Find where the given text appears and provide that cell's center as [x, y] coordinate. 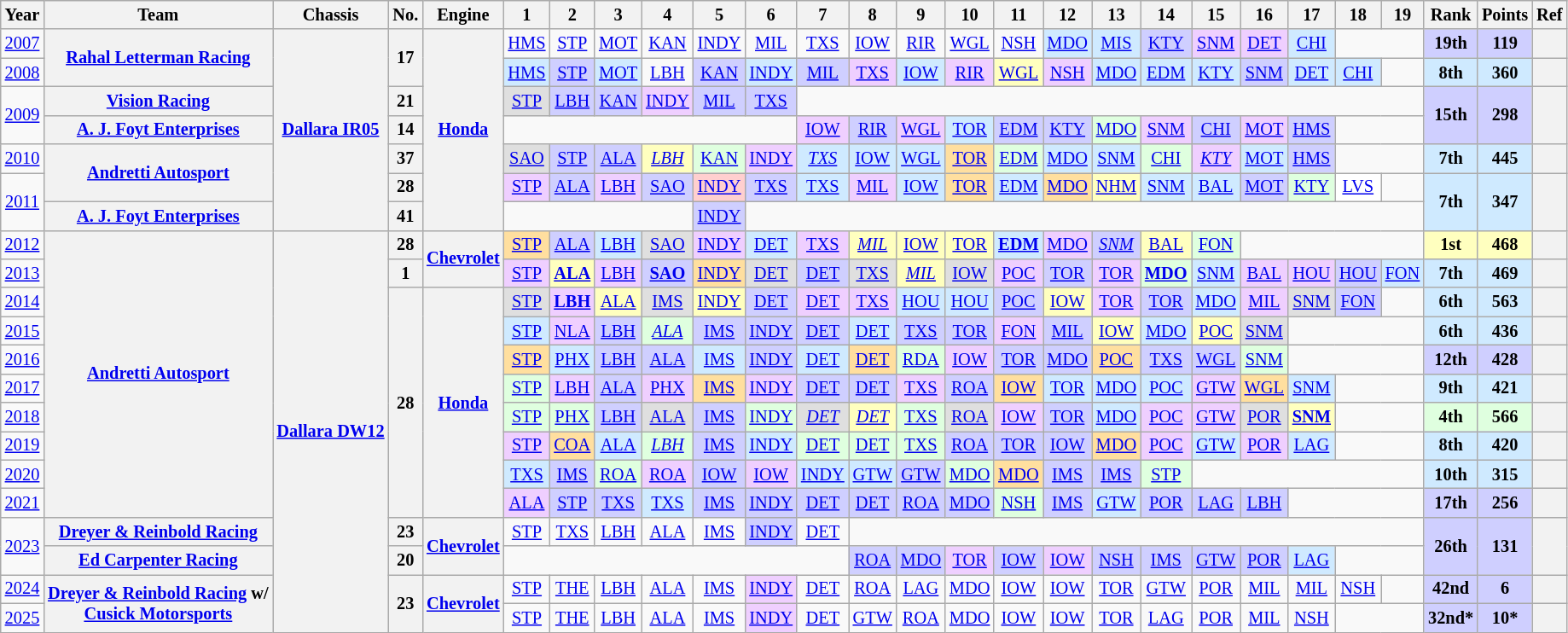
Ref [1549, 15]
4th [1450, 417]
10* [1505, 618]
NLA [572, 331]
421 [1505, 388]
3 [618, 15]
420 [1505, 445]
Dallara IR05 [331, 130]
RDA [921, 359]
2020 [22, 474]
4 [667, 15]
360 [1505, 73]
445 [1505, 159]
10 [969, 15]
2017 [22, 388]
468 [1505, 245]
Ed Carpenter Racing [158, 560]
16 [1264, 15]
Year [22, 15]
2009 [22, 114]
Vision Racing [158, 101]
8 [873, 15]
No. [405, 15]
2023 [22, 546]
19th [1450, 44]
315 [1505, 474]
9 [921, 15]
Dreyer & Reinbold Racing [158, 531]
2018 [22, 417]
347 [1505, 201]
Dallara DW12 [331, 432]
10th [1450, 474]
428 [1505, 359]
COA [572, 445]
12th [1450, 359]
26th [1450, 546]
42nd [1450, 589]
21 [405, 101]
2010 [22, 159]
Rahal Letterman Racing [158, 58]
20 [405, 560]
469 [1505, 273]
19 [1402, 15]
2011 [22, 201]
11 [1019, 15]
119 [1505, 44]
15th [1450, 114]
37 [405, 159]
436 [1505, 331]
2013 [22, 273]
32nd* [1450, 618]
256 [1505, 502]
12 [1066, 15]
LVS [1358, 187]
2014 [22, 302]
2019 [22, 445]
131 [1505, 546]
41 [405, 216]
2007 [22, 44]
2012 [22, 245]
17th [1450, 502]
Dreyer & Reinbold Racing w/ Cusick Motorsports [158, 602]
15 [1217, 15]
18 [1358, 15]
Chassis [331, 15]
NHM [1116, 187]
2021 [22, 502]
Rank [1450, 15]
2 [572, 15]
563 [1505, 302]
566 [1505, 417]
2015 [22, 331]
Points [1505, 15]
2016 [22, 359]
Engine [462, 15]
1st [1450, 245]
5 [720, 15]
9th [1450, 388]
298 [1505, 114]
7 [822, 15]
2024 [22, 589]
2025 [22, 618]
13 [1116, 15]
Team [158, 15]
MIS [1116, 44]
2008 [22, 73]
